Search for the cell housing the specified text and yield its (X, Y) center coordinate. 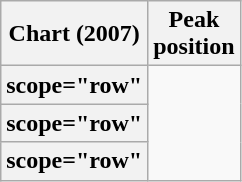
Chart (2007) (74, 34)
Peakposition (194, 34)
